For the text-containing cell, return its midpoint in (x, y) coordinate format. 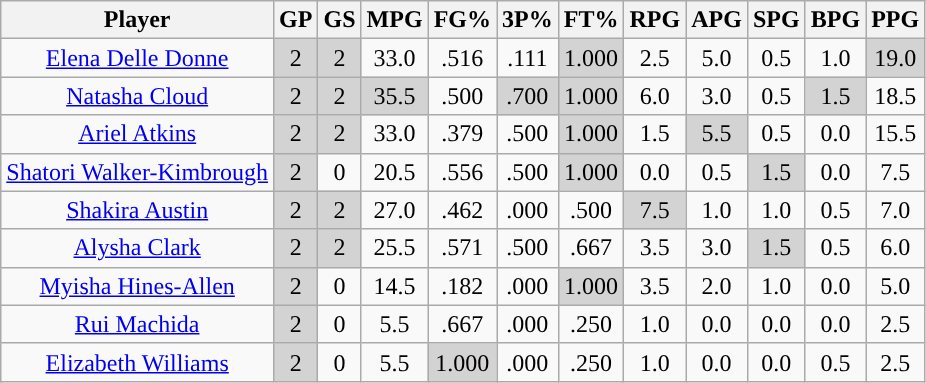
Rui Machida (138, 324)
Player (138, 20)
2.0 (717, 286)
Shakira Austin (138, 210)
PPG (896, 20)
Elizabeth Williams (138, 362)
.462 (462, 210)
Shatori Walker-Kimbrough (138, 172)
MPG (394, 20)
.516 (462, 58)
Myisha Hines-Allen (138, 286)
GP (296, 20)
Elena Delle Donne (138, 58)
.571 (462, 248)
18.5 (896, 96)
Alysha Clark (138, 248)
GS (340, 20)
25.5 (394, 248)
Ariel Atkins (138, 134)
.379 (462, 134)
.700 (527, 96)
27.0 (394, 210)
APG (717, 20)
35.5 (394, 96)
FT% (591, 20)
20.5 (394, 172)
FG% (462, 20)
.182 (462, 286)
7.0 (896, 210)
19.0 (896, 58)
15.5 (896, 134)
SPG (776, 20)
.556 (462, 172)
14.5 (394, 286)
Natasha Cloud (138, 96)
RPG (655, 20)
3P% (527, 20)
.111 (527, 58)
BPG (835, 20)
